Scan for the cell matching the given text and deliver its [x, y] coordinate at center. 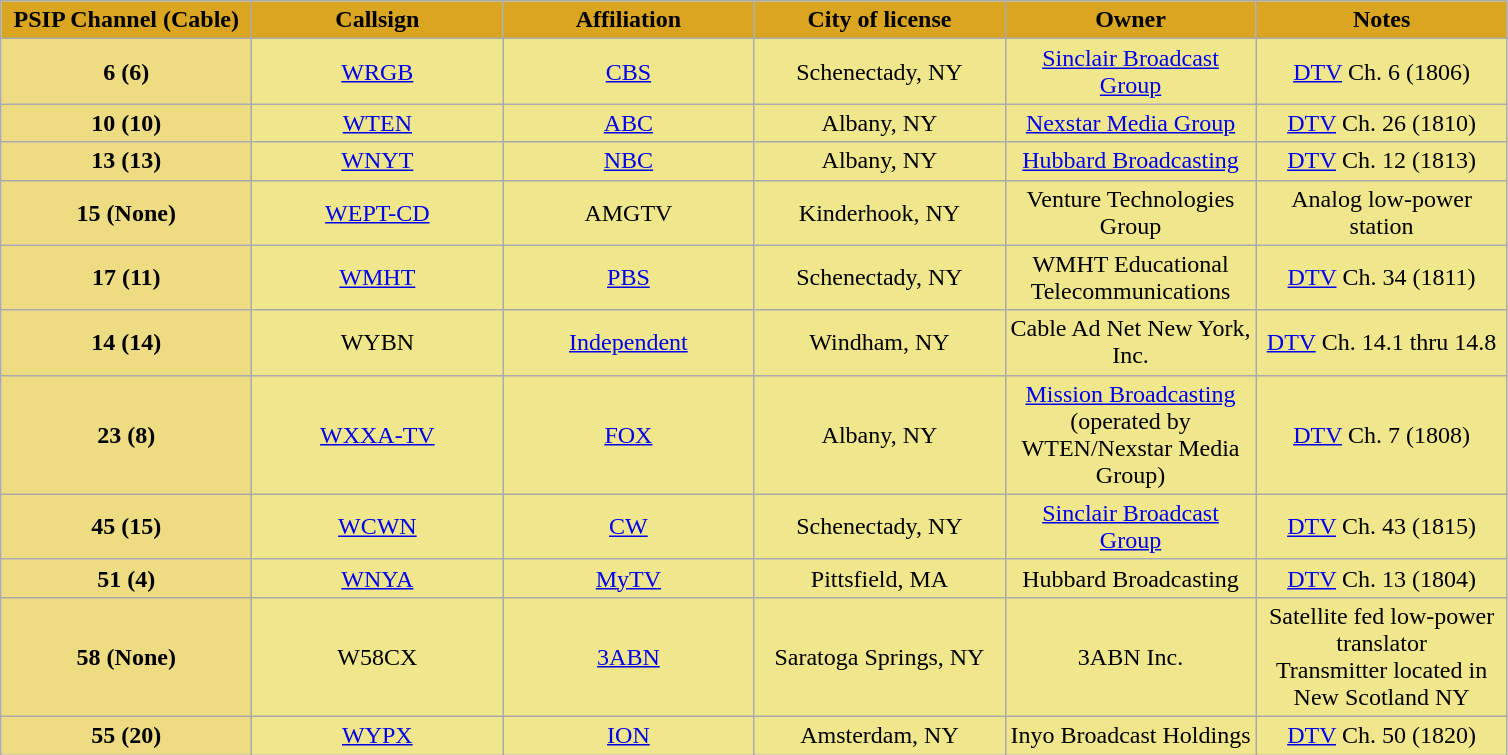
AMGTV [628, 212]
Windham, NY [880, 342]
DTV Ch. 7 (1808) [1382, 434]
DTV Ch. 6 (1806) [1382, 72]
Kinderhook, NY [880, 212]
PSIP Channel (Cable) [126, 20]
Callsign [378, 20]
17 (11) [126, 278]
WEPT-CD [378, 212]
DTV Ch. 26 (1810) [1382, 123]
14 (14) [126, 342]
Pittsfield, MA [880, 578]
CW [628, 526]
Satellite fed low-power translatorTransmitter located in New Scotland NY [1382, 656]
55 (20) [126, 735]
13 (13) [126, 161]
Nexstar Media Group [1130, 123]
Venture Technologies Group [1130, 212]
58 (None) [126, 656]
MyTV [628, 578]
DTV Ch. 34 (1811) [1382, 278]
3ABN Inc. [1130, 656]
PBS [628, 278]
NBC [628, 161]
Affiliation [628, 20]
WXXA-TV [378, 434]
WRGB [378, 72]
DTV Ch. 12 (1813) [1382, 161]
WYPX [378, 735]
15 (None) [126, 212]
WNYA [378, 578]
ABC [628, 123]
DTV Ch. 50 (1820) [1382, 735]
Notes [1382, 20]
CBS [628, 72]
23 (8) [126, 434]
3ABN [628, 656]
Mission Broadcasting (operated by WTEN/Nexstar Media Group) [1130, 434]
DTV Ch. 43 (1815) [1382, 526]
Owner [1130, 20]
DTV Ch. 14.1 thru 14.8 [1382, 342]
WNYT [378, 161]
WYBN [378, 342]
DTV Ch. 13 (1804) [1382, 578]
Saratoga Springs, NY [880, 656]
Amsterdam, NY [880, 735]
WTEN [378, 123]
Analog low-power station [1382, 212]
WMHT [378, 278]
10 (10) [126, 123]
Independent [628, 342]
ION [628, 735]
City of license [880, 20]
FOX [628, 434]
W58CX [378, 656]
WCWN [378, 526]
WMHT Educational Telecommunications [1130, 278]
45 (15) [126, 526]
6 (6) [126, 72]
51 (4) [126, 578]
Inyo Broadcast Holdings [1130, 735]
Cable Ad Net New York, Inc. [1130, 342]
